Determine the (x, y) coordinate at the center of the cell enclosing the given text.  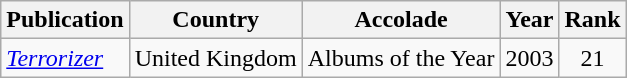
Year (530, 20)
21 (592, 58)
United Kingdom (216, 58)
Country (216, 20)
Terrorizer (65, 58)
Rank (592, 20)
Accolade (401, 20)
Albums of the Year (401, 58)
2003 (530, 58)
Publication (65, 20)
